Pinpoint the cell where the given text exists, returning its (x, y) midpoint coordinate. 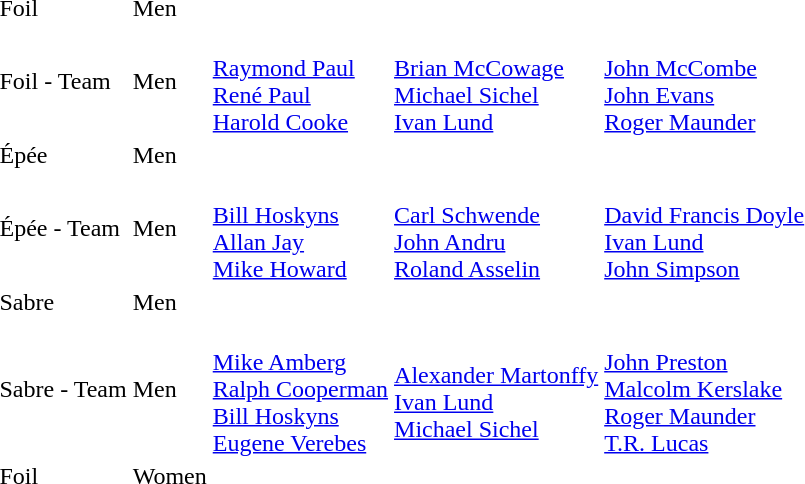
Bill HoskynsAllan JayMike Howard (300, 228)
Raymond PaulRené PaulHarold Cooke (300, 82)
Brian McCowageMichael SichelIvan Lund (496, 82)
Alexander MartonffyIvan LundMichael Sichel (496, 389)
Carl SchwendeJohn AndruRoland Asselin (496, 228)
Mike AmbergRalph CoopermanBill HoskynsEugene Verebes (300, 389)
